Scan for the cell matching the given text and deliver its (X, Y) coordinate at center. 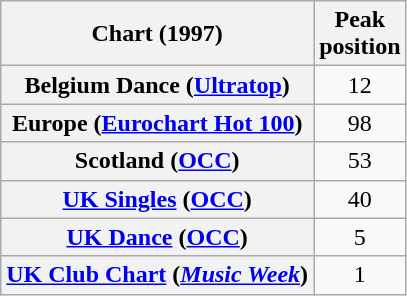
Europe (Eurochart Hot 100) (158, 123)
Peakposition (360, 34)
Belgium Dance (Ultratop) (158, 85)
40 (360, 199)
5 (360, 237)
53 (360, 161)
UK Singles (OCC) (158, 199)
12 (360, 85)
UK Club Chart (Music Week) (158, 275)
Chart (1997) (158, 34)
98 (360, 123)
UK Dance (OCC) (158, 237)
1 (360, 275)
Scotland (OCC) (158, 161)
